Provide the [x, y] coordinate of the cell's center where the given text is located.  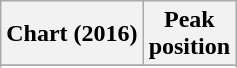
Chart (2016) [72, 34]
Peakposition [189, 34]
